For the text-containing cell, return its midpoint in [x, y] coordinate format. 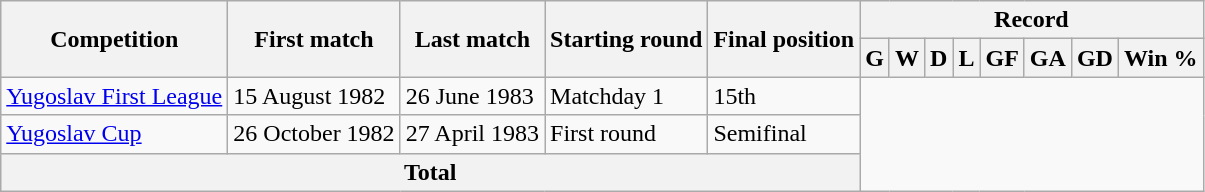
GF [1002, 58]
L [966, 58]
Record [1032, 20]
W [906, 58]
Semifinal [784, 134]
Matchday 1 [626, 96]
Yugoslav First League [114, 96]
15th [784, 96]
15 August 1982 [314, 96]
27 April 1983 [472, 134]
D [938, 58]
Win % [1160, 58]
Final position [784, 39]
First round [626, 134]
Competition [114, 39]
GA [1048, 58]
Yugoslav Cup [114, 134]
26 October 1982 [314, 134]
Total [430, 172]
G [875, 58]
26 June 1983 [472, 96]
GD [1094, 58]
Last match [472, 39]
Starting round [626, 39]
First match [314, 39]
